Pinpoint the cell where the given text exists, returning its (x, y) midpoint coordinate. 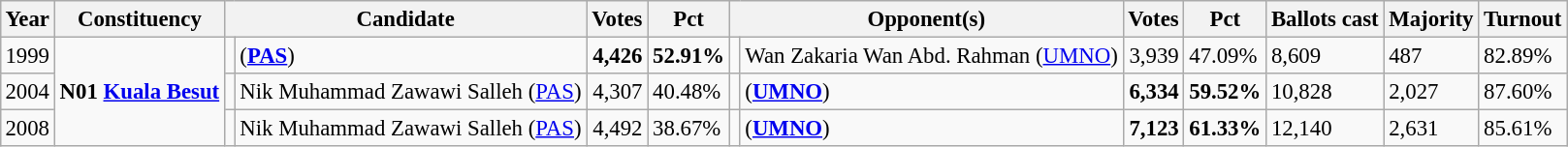
Ballots cast (1325, 19)
N01 Kuala Besut (140, 91)
38.67% (688, 129)
40.48% (688, 92)
Wan Zakaria Wan Abd. Rahman (UMNO) (931, 55)
52.91% (688, 55)
Turnout (1522, 19)
87.60% (1522, 92)
Majority (1431, 19)
4,307 (617, 92)
2004 (27, 92)
2,027 (1431, 92)
12,140 (1325, 129)
8,609 (1325, 55)
Opponent(s) (926, 19)
47.09% (1226, 55)
4,492 (617, 129)
10,828 (1325, 92)
(PAS) (411, 55)
82.89% (1522, 55)
2,631 (1431, 129)
4,426 (617, 55)
Constituency (140, 19)
487 (1431, 55)
7,123 (1154, 129)
59.52% (1226, 92)
85.61% (1522, 129)
Candidate (405, 19)
Year (27, 19)
61.33% (1226, 129)
2008 (27, 129)
1999 (27, 55)
3,939 (1154, 55)
6,334 (1154, 92)
